For the text-containing cell, return its midpoint in [x, y] coordinate format. 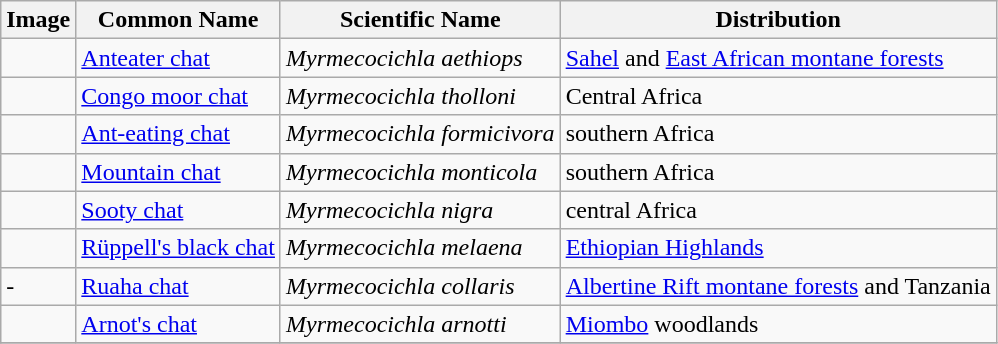
Ruaha chat [178, 286]
Albertine Rift montane forests and Tanzania [778, 286]
Image [38, 20]
Scientific Name [420, 20]
Sahel and East African montane forests [778, 58]
Arnot's chat [178, 324]
Myrmecocichla monticola [420, 172]
Anteater chat [178, 58]
Ethiopian Highlands [778, 248]
Distribution [778, 20]
Myrmecocichla aethiops [420, 58]
Myrmecocichla collaris [420, 286]
Myrmecocichla tholloni [420, 96]
Miombo woodlands [778, 324]
Myrmecocichla arnotti [420, 324]
Myrmecocichla melaena [420, 248]
Rüppell's black chat [178, 248]
Common Name [178, 20]
Central Africa [778, 96]
- [38, 286]
Myrmecocichla nigra [420, 210]
Sooty chat [178, 210]
central Africa [778, 210]
Mountain chat [178, 172]
Myrmecocichla formicivora [420, 134]
Congo moor chat [178, 96]
Ant-eating chat [178, 134]
